Capture the cell that displays the provided text and extract its (X, Y) central coordinate. 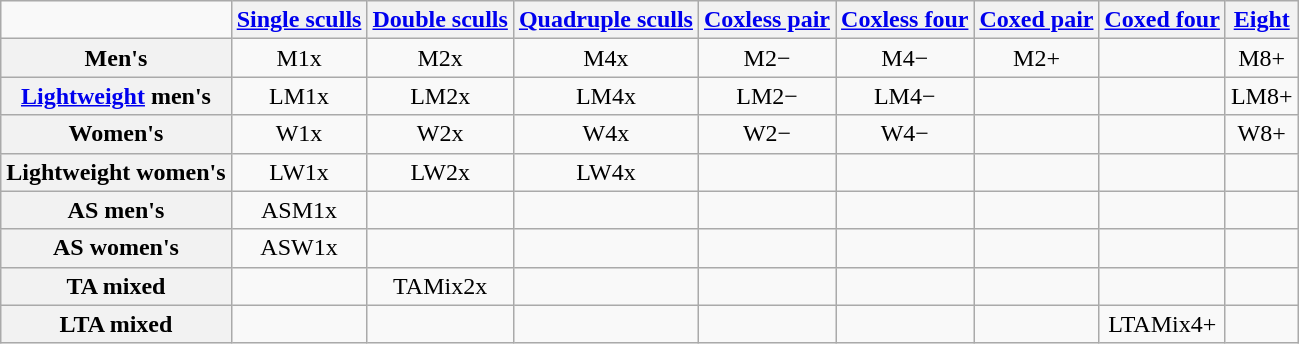
LTA mixed (116, 324)
M1x (299, 58)
M2+ (1036, 58)
Eight (1262, 20)
LM2x (440, 96)
LM4x (606, 96)
Men's (116, 58)
TA mixed (116, 286)
W4x (606, 134)
LW1x (299, 172)
W2− (766, 134)
Coxless four (905, 20)
M8+ (1262, 58)
M2− (766, 58)
W4− (905, 134)
Women's (116, 134)
LW4x (606, 172)
W2x (440, 134)
LM2− (766, 96)
ASM1x (299, 210)
M4x (606, 58)
LM4− (905, 96)
AS men's (116, 210)
AS women's (116, 248)
LW2x (440, 172)
ASW1x (299, 248)
W1x (299, 134)
Lightweight women's (116, 172)
LM8+ (1262, 96)
LTAMix4+ (1162, 324)
Single sculls (299, 20)
LM1x (299, 96)
Coxed pair (1036, 20)
Lightweight men's (116, 96)
Coxless pair (766, 20)
M2x (440, 58)
TAMix2x (440, 286)
Double sculls (440, 20)
Coxed four (1162, 20)
W8+ (1262, 134)
M4− (905, 58)
Quadruple sculls (606, 20)
